Search for the cell housing the specified text and yield its (X, Y) center coordinate. 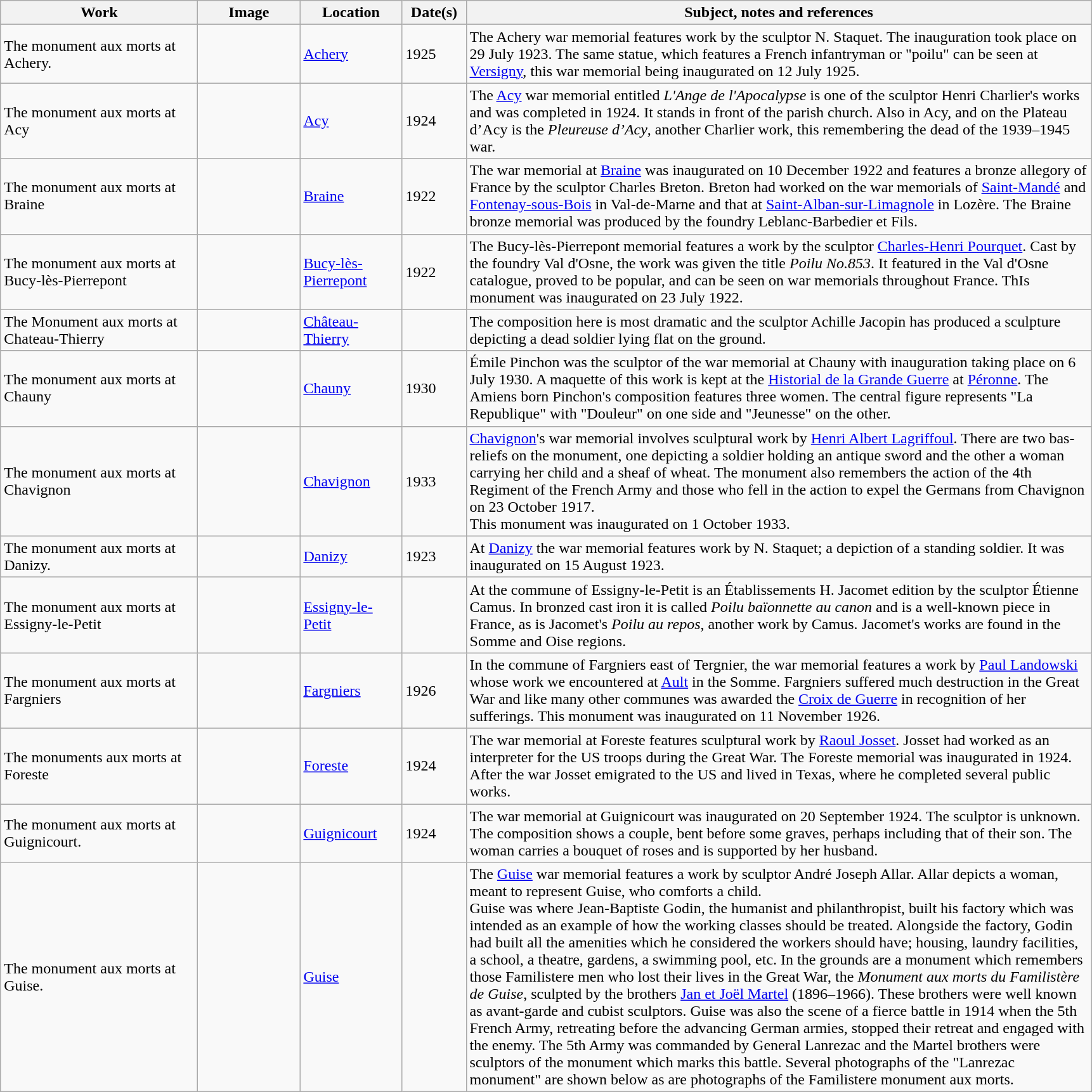
1930 (434, 388)
Subject, notes and references (779, 13)
1925 (434, 54)
Bucy-lès-Pierrepont (351, 271)
The monument aux morts at Fargniers (99, 690)
Braine (351, 197)
The composition here is most dramatic and the sculptor Achille Jacopin has produced a sculpture depicting a dead soldier lying flat on the ground. (779, 330)
Achery (351, 54)
Work (99, 13)
Fargniers (351, 690)
The monument aux morts at Acy (99, 120)
Foreste (351, 766)
Image (249, 13)
1933 (434, 481)
The monument aux morts at Essigny-le-Petit (99, 615)
The monument aux morts at Bucy-lès-Pierrepont (99, 271)
1923 (434, 557)
Date(s) (434, 13)
The monuments aux morts at Foreste (99, 766)
Guise (351, 977)
The monument aux morts at Guise. (99, 977)
The monument aux morts at Guignicourt. (99, 833)
Danizy (351, 557)
1926 (434, 690)
Chavignon (351, 481)
The monument aux morts at Braine (99, 197)
Essigny-le-Petit (351, 615)
The monument aux morts at Danizy. (99, 557)
Location (351, 13)
Guignicourt (351, 833)
Acy (351, 120)
The monument aux morts at Achery. (99, 54)
The monument aux morts at Chavignon (99, 481)
Château-Thierry (351, 330)
The Monument aux morts at Chateau-Thierry (99, 330)
Chauny (351, 388)
The monument aux morts at Chauny (99, 388)
At Danizy the war memorial features work by N. Staquet; a depiction of a standing soldier. It was inaugurated on 15 August 1923. (779, 557)
